Detect which cell encompasses the target text, then output its [X, Y] center coordinate. 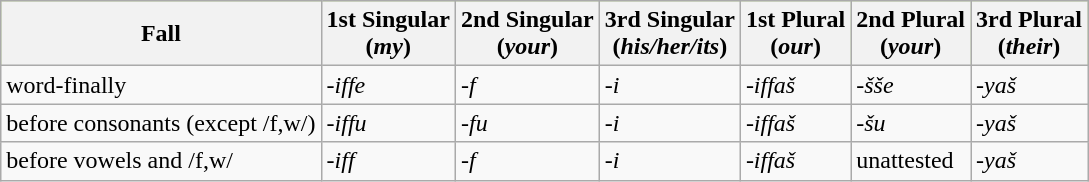
before vowels and /f,w/ [161, 161]
unattested [911, 161]
-šu [911, 123]
word-finally [161, 85]
-fu [527, 123]
3rd Singular(his/her/its) [670, 34]
2nd Singular(your) [527, 34]
3rd Plural(their) [1028, 34]
1st Singular(my) [388, 34]
1st Plural(our) [795, 34]
-šše [911, 85]
Fall [161, 34]
-iff [388, 161]
-iffu [388, 123]
before consonants (except /f,w/) [161, 123]
-iffe [388, 85]
2nd Plural(your) [911, 34]
